Find where the given text appears and provide that cell's center as (x, y) coordinate. 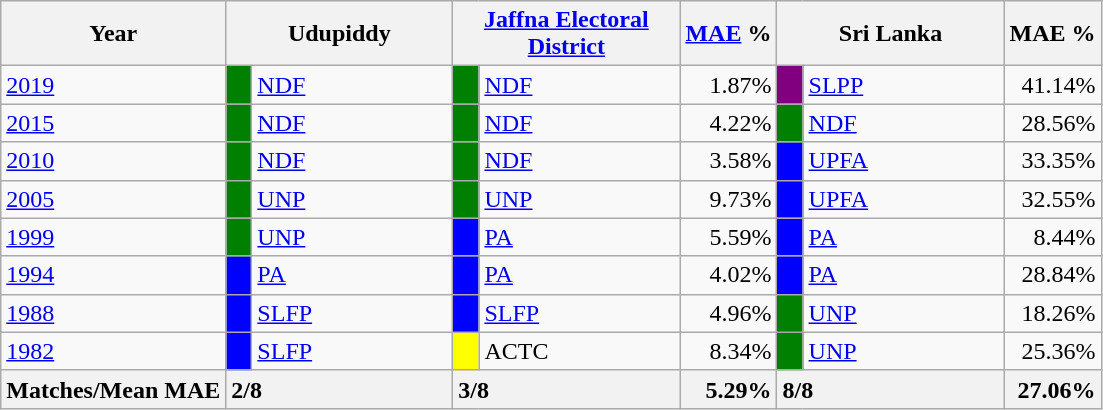
41.14% (1052, 85)
ACTC (580, 351)
5.59% (728, 237)
2019 (114, 85)
Year (114, 34)
25.36% (1052, 351)
Jaffna Electoral District (566, 34)
8.34% (728, 351)
Udupiddy (340, 34)
Sri Lanka (890, 34)
1988 (114, 313)
32.55% (1052, 199)
4.96% (728, 313)
1.87% (728, 85)
28.84% (1052, 275)
2/8 (340, 389)
4.22% (728, 123)
33.35% (1052, 161)
9.73% (728, 199)
SLPP (904, 85)
3.58% (728, 161)
4.02% (728, 275)
3/8 (566, 389)
8.44% (1052, 237)
2005 (114, 199)
1999 (114, 237)
8/8 (890, 389)
27.06% (1052, 389)
18.26% (1052, 313)
28.56% (1052, 123)
Matches/Mean MAE (114, 389)
1982 (114, 351)
1994 (114, 275)
2010 (114, 161)
2015 (114, 123)
5.29% (728, 389)
